Pinpoint the cell where the given text exists, returning its [X, Y] midpoint coordinate. 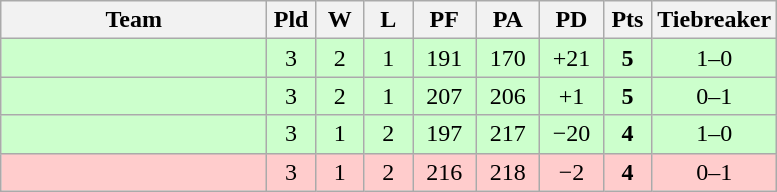
Tiebreaker [714, 20]
207 [444, 96]
L [388, 20]
206 [508, 96]
218 [508, 172]
−20 [572, 134]
PF [444, 20]
+1 [572, 96]
217 [508, 134]
PA [508, 20]
−2 [572, 172]
191 [444, 58]
Pts [628, 20]
Pld [292, 20]
Team [134, 20]
170 [508, 58]
W [340, 20]
+21 [572, 58]
216 [444, 172]
197 [444, 134]
PD [572, 20]
